Return (x, y) of the center of cell containing provided text 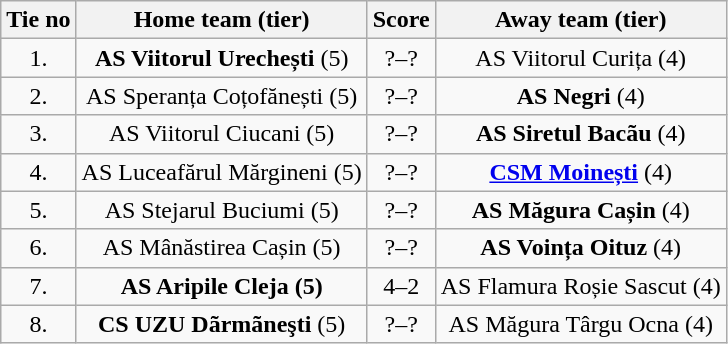
AS Siretul Bacãu (4) (580, 134)
AS Voința Oituz (4) (580, 248)
AS Măgura Târgu Ocna (4) (580, 324)
CSM Moinești (4) (580, 172)
Score (401, 20)
6. (38, 248)
AS Luceafărul Mărgineni (5) (222, 172)
AS Speranța Coțofănești (5) (222, 96)
4–2 (401, 286)
4. (38, 172)
3. (38, 134)
7. (38, 286)
AS Aripile Cleja (5) (222, 286)
AS Viitorul Ciucani (5) (222, 134)
AS Viitorul Curița (4) (580, 58)
1. (38, 58)
Tie no (38, 20)
8. (38, 324)
Home team (tier) (222, 20)
5. (38, 210)
AS Negri (4) (580, 96)
CS UZU Dãrmãneşti (5) (222, 324)
Away team (tier) (580, 20)
2. (38, 96)
AS Stejarul Buciumi (5) (222, 210)
AS Viitorul Urechești (5) (222, 58)
AS Mânăstirea Cașin (5) (222, 248)
AS Flamura Roșie Sascut (4) (580, 286)
AS Măgura Cașin (4) (580, 210)
